For the text-containing cell, return its midpoint in [x, y] coordinate format. 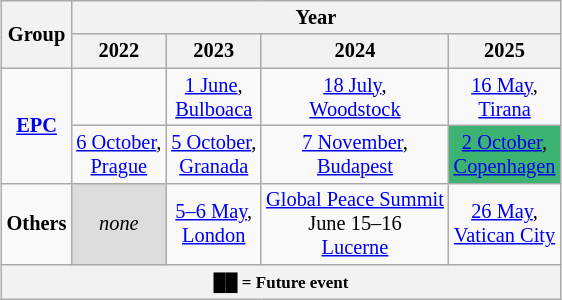
2024 [355, 51]
EPC [37, 126]
6 October, Prague [118, 154]
1 June, Bulboaca [214, 97]
██ = Future event [282, 282]
2 October, Copenhagen [505, 154]
Year [316, 17]
2022 [118, 51]
18 July, Woodstock [355, 97]
26 May, Vatican City [505, 224]
2025 [505, 51]
16 May, Tirana [505, 97]
5–6 May, London [214, 224]
Global Peace SummitJune 15–16 Lucerne [355, 224]
5 October, Granada [214, 154]
7 November, Budapest [355, 154]
Group [37, 34]
Others [37, 224]
none [118, 224]
2023 [214, 51]
